Scan for the cell matching the given text and deliver its (x, y) coordinate at center. 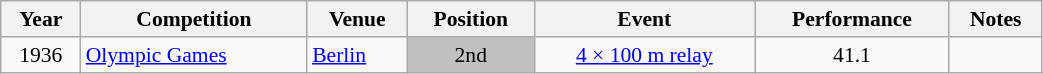
Position (470, 19)
Olympic Games (194, 55)
Year (41, 19)
Notes (996, 19)
Performance (852, 19)
41.1 (852, 55)
1936 (41, 55)
2nd (470, 55)
Competition (194, 19)
Berlin (357, 55)
Event (644, 19)
Venue (357, 19)
4 × 100 m relay (644, 55)
